Detect which cell encompasses the target text, then output its [x, y] center coordinate. 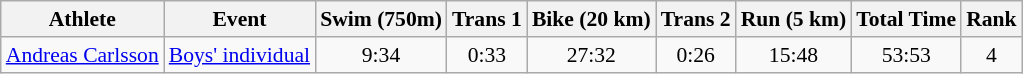
Event [240, 19]
Trans 1 [487, 19]
0:26 [696, 55]
Total Time [906, 19]
9:34 [381, 55]
Swim (750m) [381, 19]
Bike (20 km) [592, 19]
0:33 [487, 55]
15:48 [794, 55]
4 [992, 55]
27:32 [592, 55]
Athlete [82, 19]
53:53 [906, 55]
Boys' individual [240, 55]
Trans 2 [696, 19]
Run (5 km) [794, 19]
Rank [992, 19]
Andreas Carlsson [82, 55]
